From the cell containing the given text, extract its center point as (X, Y) coordinate. 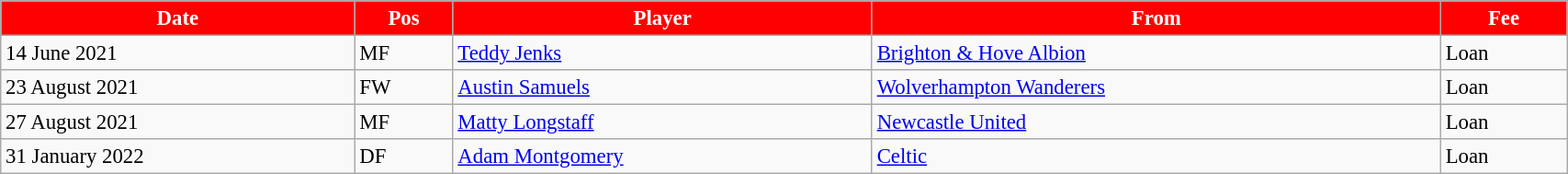
Adam Montgomery (662, 157)
27 August 2021 (178, 122)
Player (662, 18)
Newcastle United (1156, 122)
14 June 2021 (178, 53)
Fee (1503, 18)
Teddy Jenks (662, 53)
Austin Samuels (662, 87)
Matty Longstaff (662, 122)
Pos (404, 18)
Brighton & Hove Albion (1156, 53)
31 January 2022 (178, 157)
DF (404, 157)
Date (178, 18)
Wolverhampton Wanderers (1156, 87)
From (1156, 18)
23 August 2021 (178, 87)
Celtic (1156, 157)
FW (404, 87)
